Determine the [X, Y] coordinate at the center of the cell enclosing the given text.  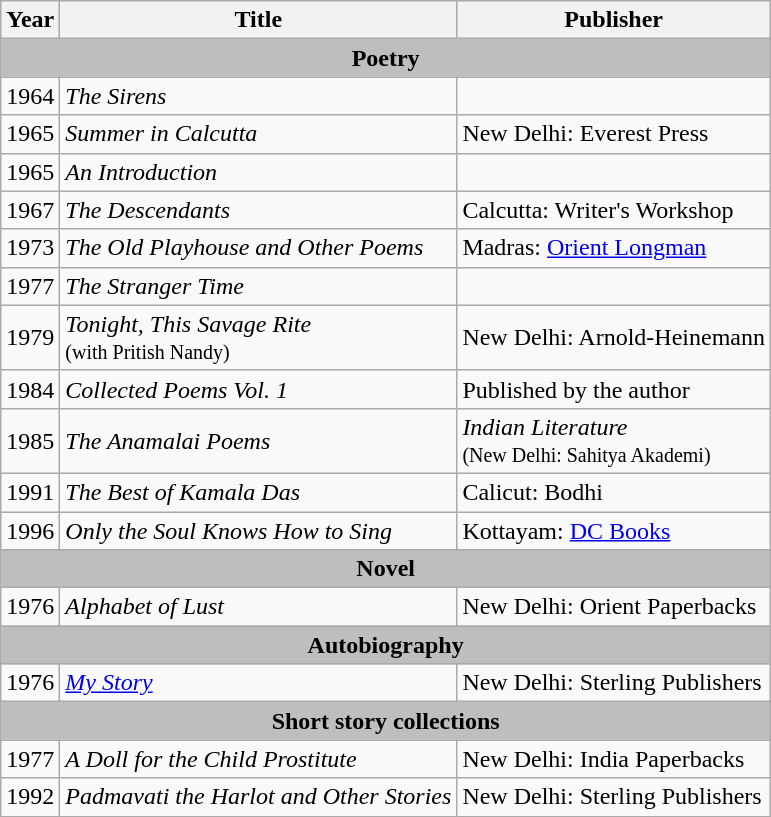
1992 [30, 797]
Kottayam: DC Books [614, 531]
Padmavati the Harlot and Other Stories [258, 797]
A Doll for the Child Prostitute [258, 759]
1991 [30, 492]
New Delhi: India Paperbacks [614, 759]
Short story collections [386, 721]
Alphabet of Lust [258, 607]
New Delhi: Everest Press [614, 134]
Calcutta: Writer's Workshop [614, 210]
Collected Poems Vol. 1 [258, 389]
The Anamalai Poems [258, 440]
1984 [30, 389]
Poetry [386, 58]
1985 [30, 440]
1967 [30, 210]
Summer in Calcutta [258, 134]
Publisher [614, 20]
The Best of Kamala Das [258, 492]
1964 [30, 96]
Year [30, 20]
The Descendants [258, 210]
New Delhi: Arnold-Heinemann [614, 338]
The Stranger Time [258, 286]
1996 [30, 531]
Published by the author [614, 389]
Calicut: Bodhi [614, 492]
Indian Literature(New Delhi: Sahitya Akademi) [614, 440]
Tonight, This Savage Rite(with Pritish Nandy) [258, 338]
An Introduction [258, 172]
1979 [30, 338]
My Story [258, 683]
New Delhi: Orient Paperbacks [614, 607]
Only the Soul Knows How to Sing [258, 531]
The Old Playhouse and Other Poems [258, 248]
Novel [386, 569]
Autobiography [386, 645]
1973 [30, 248]
Title [258, 20]
The Sirens [258, 96]
Madras: Orient Longman [614, 248]
